Identify which cell holds the provided text, then report its (x, y) central coordinate. 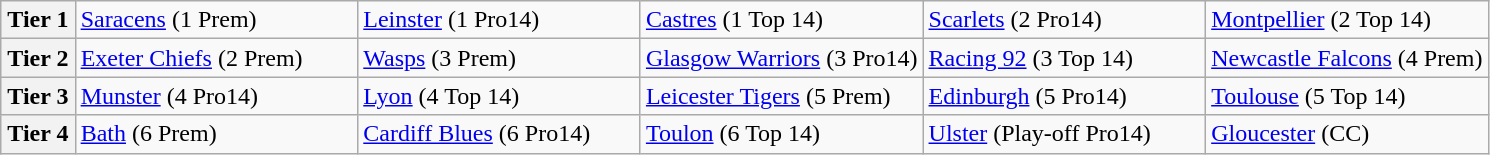
Glasgow Warriors (3 Pro14) (782, 58)
Leicester Tigers (5 Prem) (782, 96)
Tier 1 (38, 20)
Tier 2 (38, 58)
Montpellier (2 Top 14) (1348, 20)
Exeter Chiefs (2 Prem) (216, 58)
Toulouse (5 Top 14) (1348, 96)
Ulster (Play-off Pro14) (1064, 134)
Saracens (1 Prem) (216, 20)
Tier 4 (38, 134)
Leinster (1 Pro14) (500, 20)
Scarlets (2 Pro14) (1064, 20)
Edinburgh (5 Pro14) (1064, 96)
Gloucester (CC) (1348, 134)
Wasps (3 Prem) (500, 58)
Newcastle Falcons (4 Prem) (1348, 58)
Lyon (4 Top 14) (500, 96)
Tier 3 (38, 96)
Bath (6 Prem) (216, 134)
Munster (4 Pro14) (216, 96)
Castres (1 Top 14) (782, 20)
Racing 92 (3 Top 14) (1064, 58)
Toulon (6 Top 14) (782, 134)
Cardiff Blues (6 Pro14) (500, 134)
